Extract the (x, y) coordinate from the center of the cell holding the provided text.  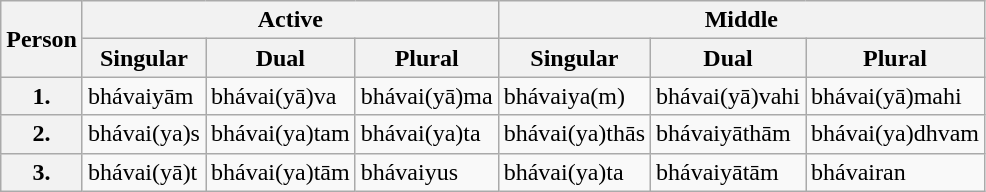
bhávai(yā)mahi (896, 96)
Person (42, 39)
bhávai(ya)tām (281, 172)
3. (42, 172)
bhávaiyātām (728, 172)
bhávai(ya)s (144, 134)
bhávai(yā)vahi (728, 96)
bhávaiyām (144, 96)
bhávai(ya)tam (281, 134)
bhávaiyus (426, 172)
bhávai(ya)thās (574, 134)
bhávai(yā)ma (426, 96)
Active (290, 20)
bhávaiyāthām (728, 134)
2. (42, 134)
bhávai(yā)t (144, 172)
bhávai(yā)va (281, 96)
Middle (741, 20)
bhávaiya(m) (574, 96)
bhávai(ya)dhvam (896, 134)
bhávairan (896, 172)
1. (42, 96)
